Identify which cell holds the provided text, then report its (x, y) central coordinate. 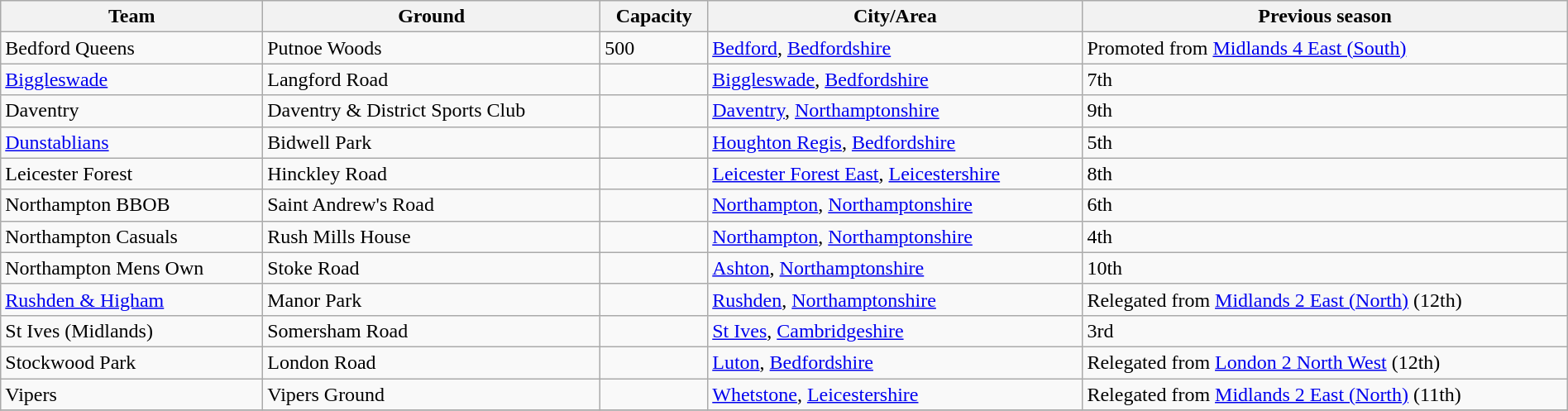
Bidwell Park (432, 142)
Vipers (132, 394)
Luton, Bedfordshire (895, 362)
Team (132, 17)
Dunstablians (132, 142)
Northampton Mens Own (132, 268)
Capacity (654, 17)
Somersham Road (432, 331)
Rushden & Higham (132, 299)
500 (654, 48)
City/Area (895, 17)
Daventry, Northamptonshire (895, 111)
Hinckley Road (432, 174)
Leicester Forest (132, 174)
Putnoe Woods (432, 48)
Langford Road (432, 79)
Leicester Forest East, Leicestershire (895, 174)
Bedford Queens (132, 48)
9th (1325, 111)
Northampton Casuals (132, 237)
Biggleswade, Bedfordshire (895, 79)
Previous season (1325, 17)
Houghton Regis, Bedfordshire (895, 142)
Rushden, Northamptonshire (895, 299)
Relegated from Midlands 2 East (North) (12th) (1325, 299)
Rush Mills House (432, 237)
Whetstone, Leicestershire (895, 394)
Daventry & District Sports Club (432, 111)
Ashton, Northamptonshire (895, 268)
Relegated from Midlands 2 East (North) (11th) (1325, 394)
Stoke Road (432, 268)
6th (1325, 205)
10th (1325, 268)
Vipers Ground (432, 394)
3rd (1325, 331)
London Road (432, 362)
Ground (432, 17)
Stockwood Park (132, 362)
7th (1325, 79)
Biggleswade (132, 79)
Manor Park (432, 299)
Bedford, Bedfordshire (895, 48)
St Ives (Midlands) (132, 331)
Saint Andrew's Road (432, 205)
Daventry (132, 111)
4th (1325, 237)
Northampton BBOB (132, 205)
Relegated from London 2 North West (12th) (1325, 362)
5th (1325, 142)
Promoted from Midlands 4 East (South) (1325, 48)
St Ives, Cambridgeshire (895, 331)
8th (1325, 174)
